Return the (x, y) coordinate for the center point of the cell that contains the specified text.  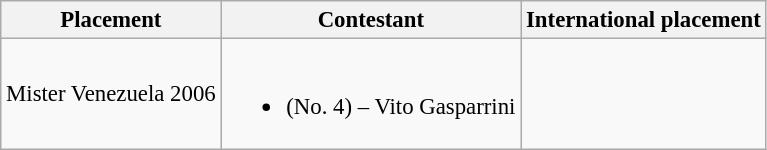
Contestant (371, 20)
Placement (111, 20)
Mister Venezuela 2006 (111, 94)
International placement (644, 20)
(No. 4) – Vito Gasparrini (371, 94)
